Return (X, Y) of the center of cell containing provided text 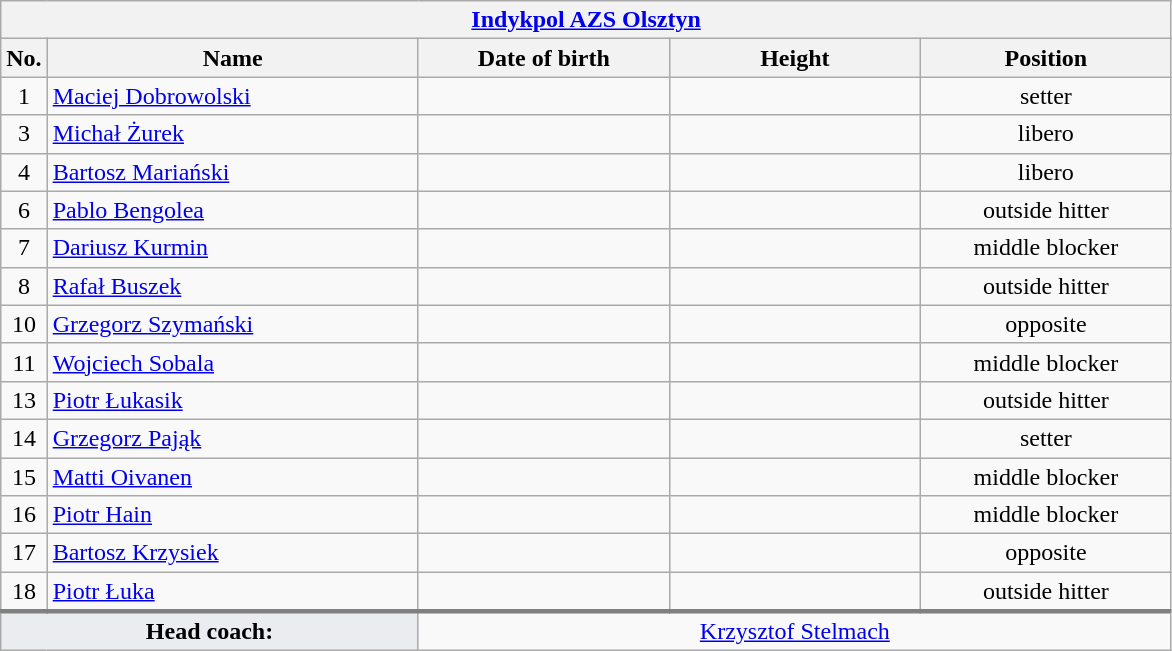
Grzegorz Pająk (232, 438)
Maciej Dobrowolski (232, 96)
17 (24, 553)
Rafał Buszek (232, 286)
1 (24, 96)
16 (24, 515)
Matti Oivanen (232, 477)
11 (24, 362)
Krzysztof Stelmach (794, 631)
Bartosz Mariański (232, 172)
13 (24, 400)
Michał Żurek (232, 134)
18 (24, 592)
8 (24, 286)
14 (24, 438)
Date of birth (544, 58)
Head coach: (210, 631)
Piotr Łukasik (232, 400)
No. (24, 58)
Dariusz Kurmin (232, 248)
Indykpol AZS Olsztyn (586, 20)
6 (24, 210)
Height (794, 58)
Pablo Bengolea (232, 210)
Wojciech Sobala (232, 362)
15 (24, 477)
Position (1046, 58)
Piotr Łuka (232, 592)
4 (24, 172)
Name (232, 58)
Bartosz Krzysiek (232, 553)
10 (24, 324)
7 (24, 248)
3 (24, 134)
Grzegorz Szymański (232, 324)
Piotr Hain (232, 515)
